Capture the cell that displays the provided text and extract its [x, y] central coordinate. 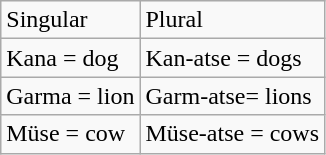
Kan-atse = dogs [232, 58]
Garma = lion [70, 96]
Singular [70, 20]
Garm-atse= lions [232, 96]
Müse = cow [70, 134]
Plural [232, 20]
Kana = dog [70, 58]
Müse-atse = cows [232, 134]
